Determine the [x, y] coordinate at the center of the cell enclosing the given text.  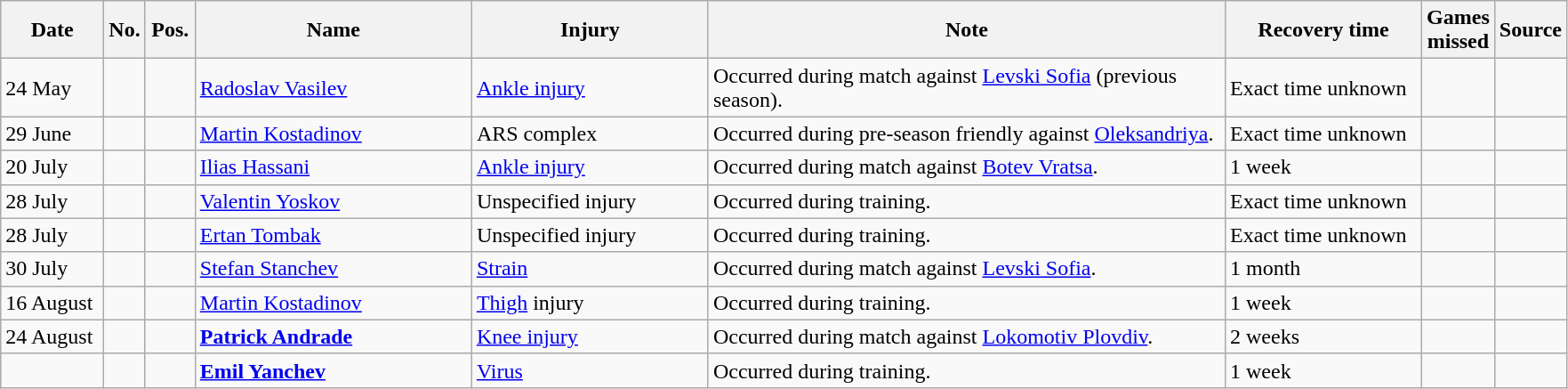
ARS complex [590, 134]
16 August [52, 303]
Knee injury [590, 336]
24 August [52, 336]
29 June [52, 134]
Occurred during match against Levski Sofia. [966, 269]
Name [333, 30]
Occurred during pre-season friendly against Oleksandriya. [966, 134]
Virus [590, 370]
Note [966, 30]
Date [52, 30]
Valentin Yoskov [333, 201]
1 month [1323, 269]
30 July [52, 269]
Strain [590, 269]
24 May [52, 87]
Radoslav Vasilev [333, 87]
Occurred during match against Lokomotiv Plovdiv. [966, 336]
Emil Yanchev [333, 370]
Recovery time [1323, 30]
Injury [590, 30]
Occurred during match against Botev Vratsa. [966, 167]
Source [1530, 30]
Patrick Andrade [333, 336]
20 July [52, 167]
Thigh injury [590, 303]
Games missed [1459, 30]
Ilias Hassani [333, 167]
Pos. [170, 30]
No. [125, 30]
Stefan Stanchev [333, 269]
2 weeks [1323, 336]
Occurred during match against Levski Sofia (previous season). [966, 87]
Ertan Tombak [333, 235]
